Search for the cell housing the specified text and yield its [X, Y] center coordinate. 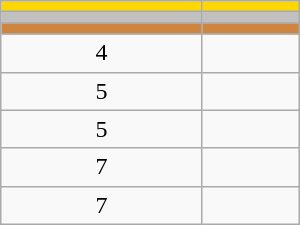
4 [102, 53]
